From the cell containing the given text, extract its center point as [x, y] coordinate. 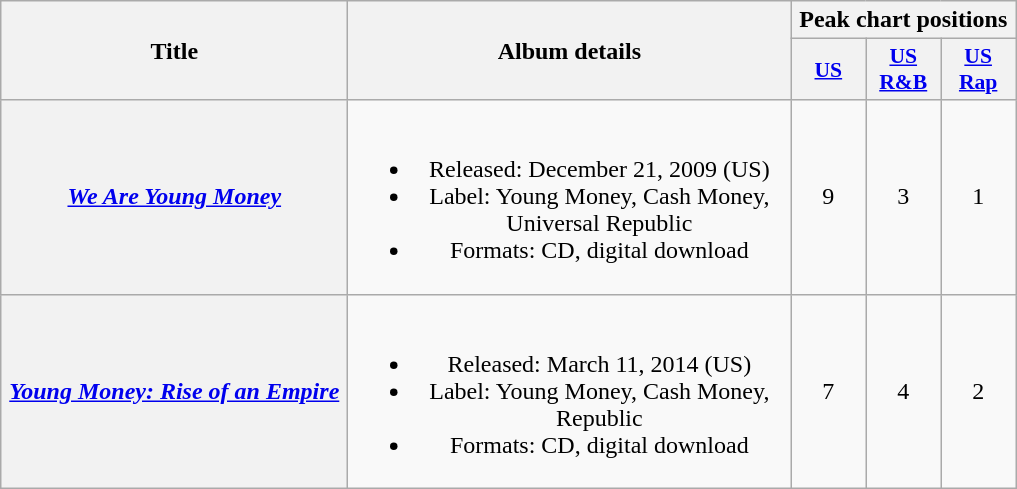
4 [904, 391]
Peak chart positions [904, 20]
USR&B [904, 70]
Album details [570, 50]
US [828, 70]
3 [904, 197]
Released: March 11, 2014 (US)Label: Young Money, Cash Money, RepublicFormats: CD, digital download [570, 391]
2 [978, 391]
Young Money: Rise of an Empire [174, 391]
Title [174, 50]
1 [978, 197]
We Are Young Money [174, 197]
Released: December 21, 2009 (US)Label: Young Money, Cash Money, Universal RepublicFormats: CD, digital download [570, 197]
7 [828, 391]
9 [828, 197]
USRap [978, 70]
